Locate the cell with the specified text and output its (x, y) center coordinate. 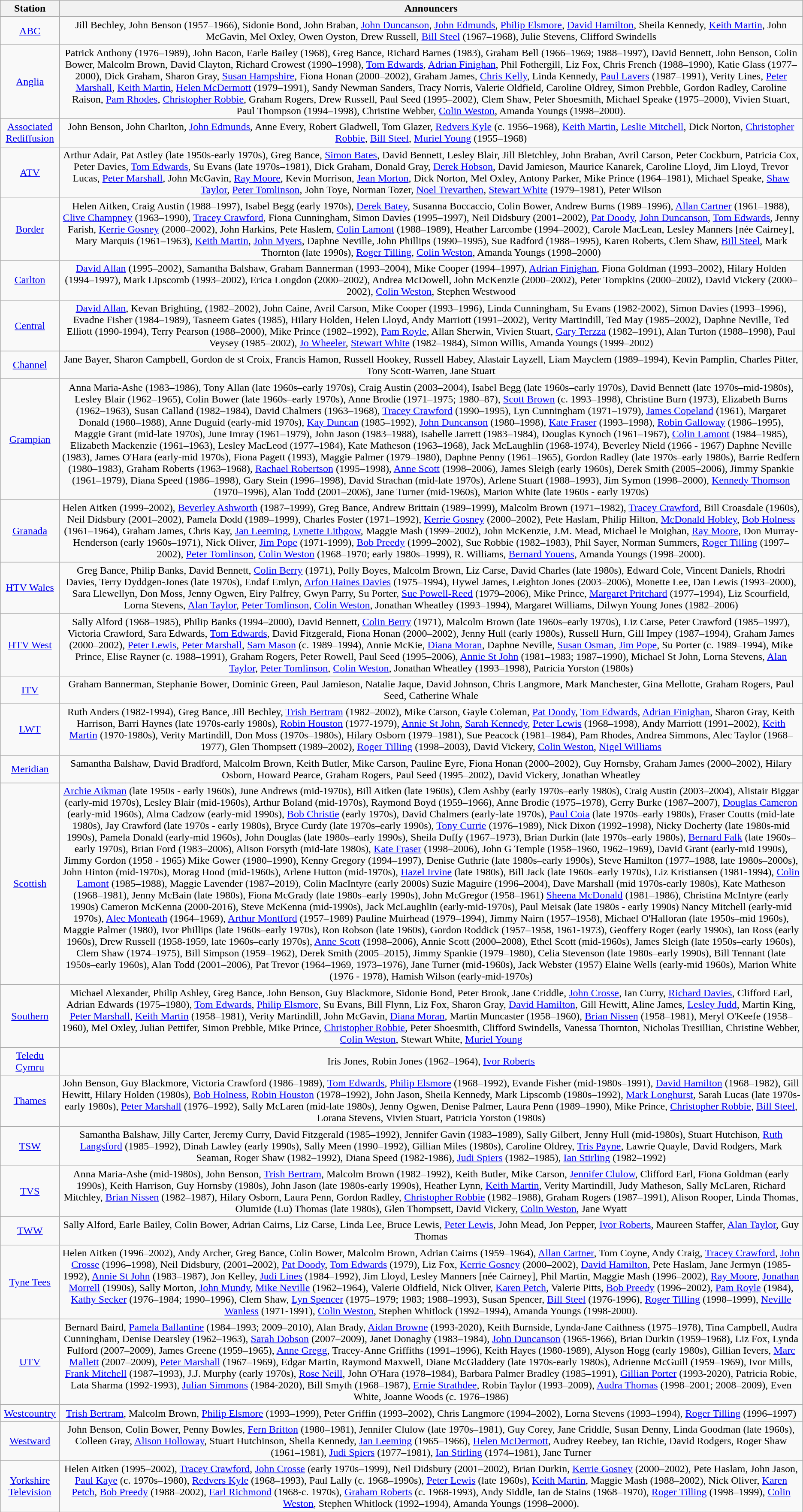
LWT (30, 729)
Anglia (30, 82)
Grampian (30, 439)
Announcers (432, 9)
Granada (30, 531)
Teledu Cymru (30, 1061)
Westward (30, 1441)
ABC (30, 31)
Station (30, 9)
Yorkshire Television (30, 1486)
ITV (30, 690)
TVS (30, 1191)
Scottish (30, 884)
Thames (30, 1101)
Meridian (30, 769)
Tyne Tees (30, 1282)
Associated Rediffusion (30, 133)
Carlton (30, 280)
UTV (30, 1362)
TSW (30, 1146)
ATV (30, 172)
Southern (30, 1016)
HTV Wales (30, 588)
Border (30, 229)
Iris Jones, Robin Jones (1962–1964), Ivor Roberts (432, 1061)
Channel (30, 365)
TWW (30, 1231)
Central (30, 325)
HTV West (30, 645)
Westcountry (30, 1413)
